Return the (x, y) coordinate for the center point of the cell that contains the specified text.  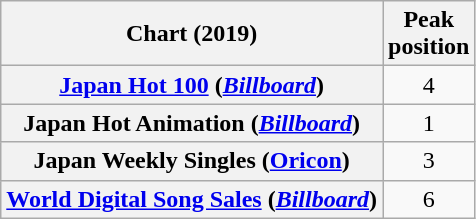
World Digital Song Sales (Billboard) (192, 199)
1 (429, 123)
6 (429, 199)
Chart (2019) (192, 34)
4 (429, 85)
Japan Hot Animation (Billboard) (192, 123)
3 (429, 161)
Japan Hot 100 (Billboard) (192, 85)
Japan Weekly Singles (Oricon) (192, 161)
Peakposition (429, 34)
